Find where the given text appears and provide that cell's center as (X, Y) coordinate. 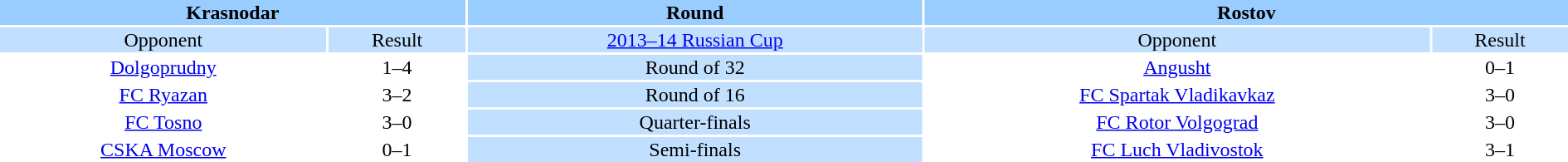
FC Ryazan (163, 95)
Angusht (1177, 67)
3–1 (1500, 150)
Quarter-finals (695, 122)
Round (695, 12)
Semi-finals (695, 150)
FC Tosno (163, 122)
3–2 (397, 95)
FC Rotor Volgograd (1177, 122)
Round of 32 (695, 67)
FC Spartak Vladikavkaz (1177, 95)
Rostov (1246, 12)
2013–14 Russian Cup (695, 40)
1–4 (397, 67)
Dolgoprudny (163, 67)
Krasnodar (232, 12)
CSKA Moscow (163, 150)
Round of 16 (695, 95)
FC Luch Vladivostok (1177, 150)
